Pinpoint the cell where the given text exists, returning its (x, y) midpoint coordinate. 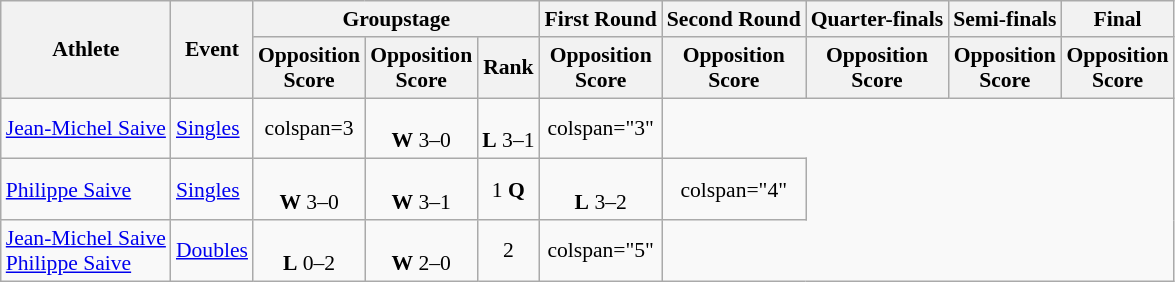
Second Round (734, 19)
colspan="3" (601, 128)
2 (508, 250)
L 3–1 (508, 128)
colspan=3 (309, 128)
colspan="4" (734, 190)
L 0–2 (309, 250)
Philippe Saive (86, 190)
Jean-Michel SaivePhilippe Saive (86, 250)
Groupstage (396, 19)
L 3–2 (601, 190)
First Round (601, 19)
Athlete (86, 50)
Final (1117, 19)
Event (212, 50)
colspan="5" (601, 250)
Quarter-finals (877, 19)
W 3–1 (421, 190)
Doubles (212, 250)
W 2–0 (421, 250)
Rank (508, 68)
1 Q (508, 190)
Semi-finals (1004, 19)
Jean-Michel Saive (86, 128)
